Capture the cell that displays the provided text and extract its (x, y) central coordinate. 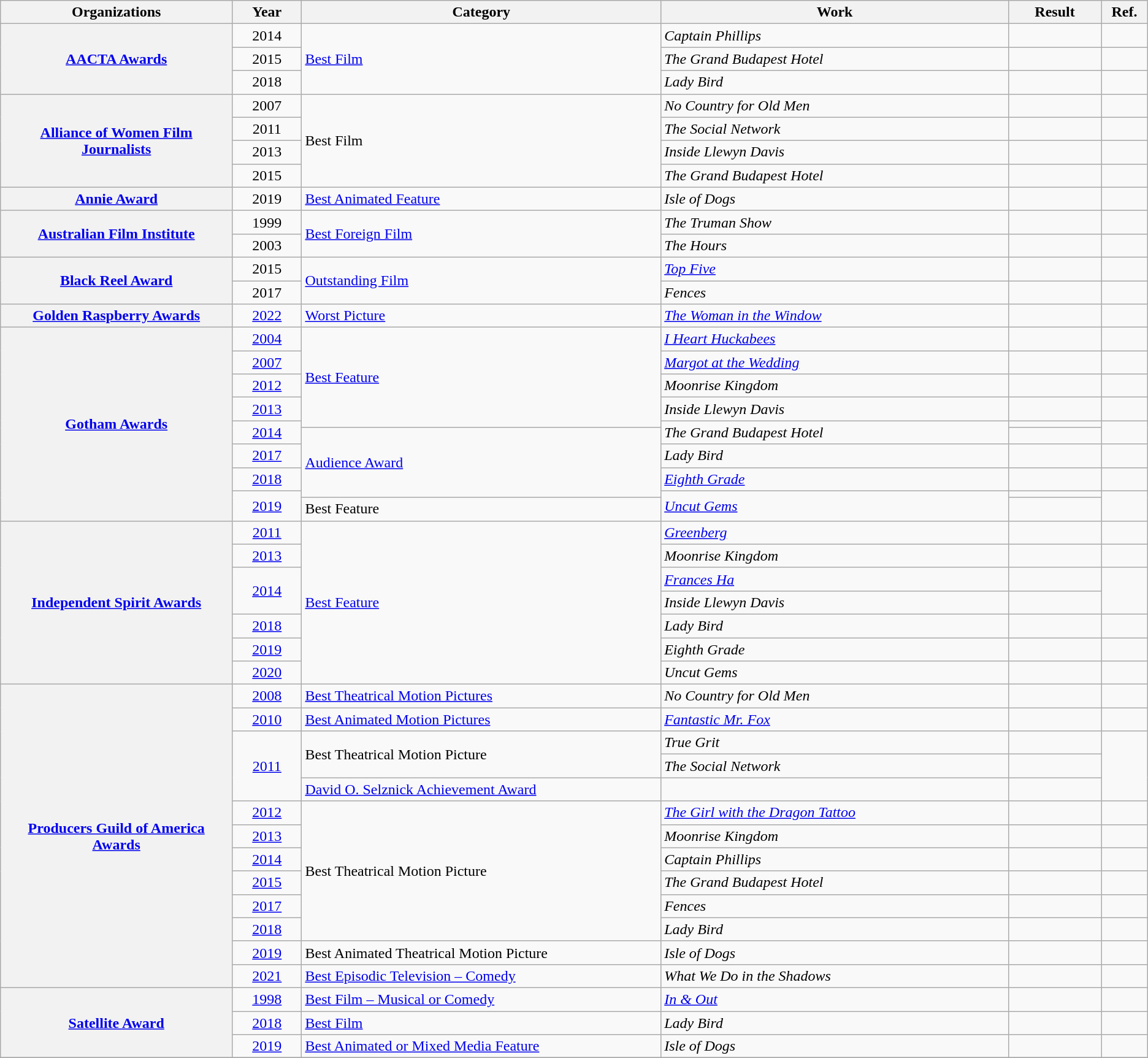
Best Episodic Television – Comedy (481, 976)
Australian Film Institute (117, 234)
Greenberg (835, 532)
Work (835, 12)
Satellite Award (117, 1022)
The Woman in the Window (835, 316)
Category (481, 12)
Alliance of Women Film Journalists (117, 140)
In & Out (835, 999)
Ref. (1125, 12)
Margot at the Wedding (835, 362)
The Hours (835, 245)
Fantastic Mr. Fox (835, 719)
Outstanding Film (481, 280)
2022 (267, 316)
David O. Selznick Achievement Award (481, 789)
2010 (267, 719)
2008 (267, 696)
Result (1055, 12)
Best Film – Musical or Comedy (481, 999)
The Girl with the Dragon Tattoo (835, 813)
Best Foreign Film (481, 234)
Frances Ha (835, 579)
1998 (267, 999)
Golden Raspberry Awards (117, 316)
Independent Spirit Awards (117, 602)
Annie Award (117, 199)
Best Animated Motion Pictures (481, 719)
Black Reel Award (117, 280)
Producers Guild of America Awards (117, 837)
Audience Award (481, 462)
True Grit (835, 743)
2021 (267, 976)
I Heart Huckabees (835, 339)
Best Animated Feature (481, 199)
Worst Picture (481, 316)
Organizations (117, 12)
The Truman Show (835, 222)
Gotham Awards (117, 424)
Best Theatrical Motion Pictures (481, 696)
1999 (267, 222)
Best Animated Theatrical Motion Picture (481, 953)
AACTA Awards (117, 59)
What We Do in the Shadows (835, 976)
Best Animated or Mixed Media Feature (481, 1046)
2003 (267, 245)
2020 (267, 673)
Year (267, 12)
2004 (267, 339)
Top Five (835, 269)
